Provide the (x, y) coordinate of the cell's center where the given text is located.  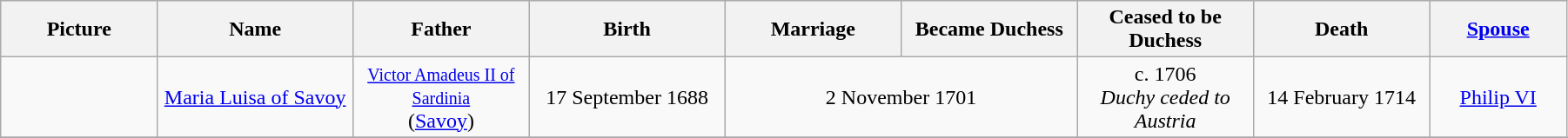
c. 1706Duchy ceded to Austria (1165, 97)
Marriage (813, 30)
Death (1341, 30)
Name (256, 30)
Became Duchess (989, 30)
Philip VI (1498, 97)
Spouse (1498, 30)
Victor Amadeus II of Sardinia(Savoy) (441, 97)
Maria Luisa of Savoy (256, 97)
Father (441, 30)
Ceased to be Duchess (1165, 30)
Birth (627, 30)
14 February 1714 (1341, 97)
2 November 1701 (901, 97)
17 September 1688 (627, 97)
Picture (79, 30)
